Pinpoint the cell where the given text exists, returning its (X, Y) midpoint coordinate. 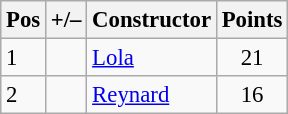
+/– (66, 20)
Lola (152, 58)
1 (24, 58)
21 (252, 58)
2 (24, 95)
Reynard (152, 95)
Constructor (152, 20)
Points (252, 20)
Pos (24, 20)
16 (252, 95)
